For the text-containing cell, return its midpoint in (x, y) coordinate format. 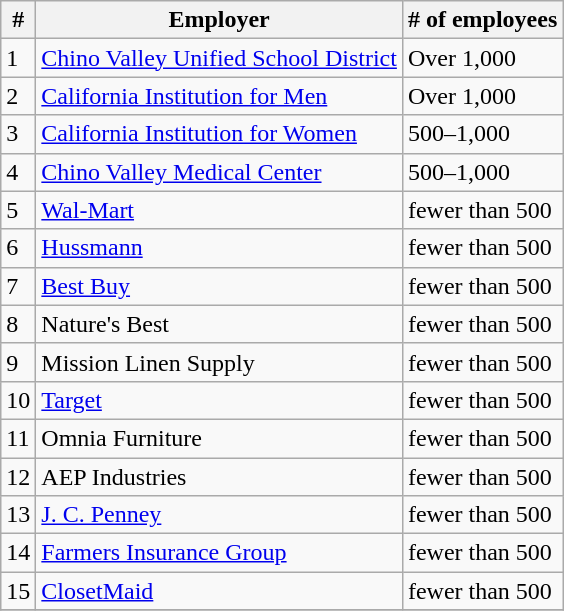
ClosetMaid (220, 591)
California Institution for Men (220, 96)
Farmers Insurance Group (220, 553)
California Institution for Women (220, 134)
3 (18, 134)
6 (18, 248)
Employer (220, 20)
7 (18, 286)
Mission Linen Supply (220, 362)
5 (18, 210)
12 (18, 477)
1 (18, 58)
Nature's Best (220, 324)
15 (18, 591)
8 (18, 324)
J. C. Penney (220, 515)
Hussmann (220, 248)
Omnia Furniture (220, 438)
4 (18, 172)
2 (18, 96)
10 (18, 400)
# of employees (482, 20)
13 (18, 515)
AEP Industries (220, 477)
14 (18, 553)
Chino Valley Unified School District (220, 58)
Target (220, 400)
Wal-Mart (220, 210)
Best Buy (220, 286)
# (18, 20)
9 (18, 362)
Chino Valley Medical Center (220, 172)
11 (18, 438)
